Extract the [x, y] coordinate from the center of the cell holding the provided text.  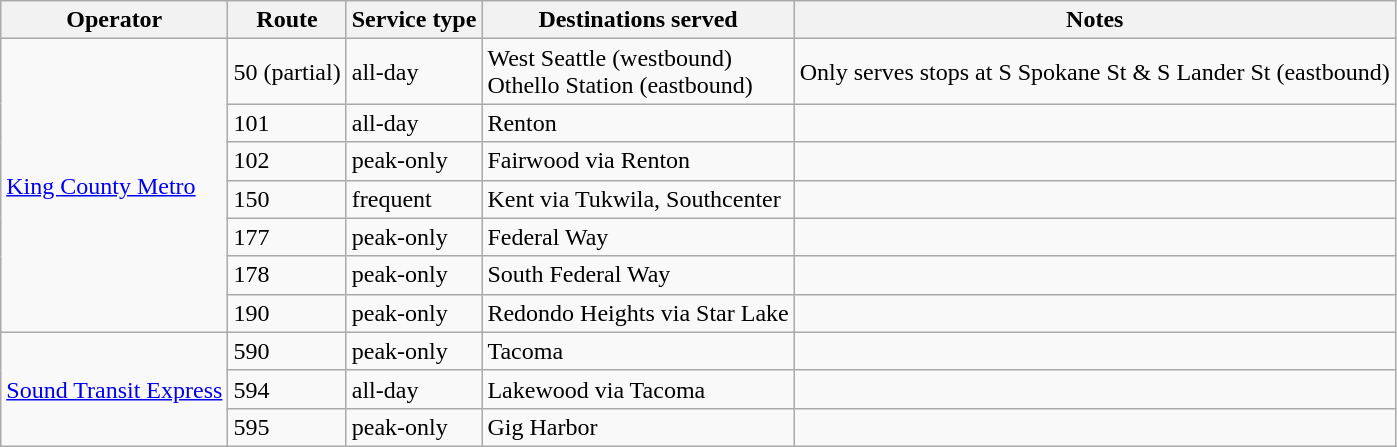
Renton [638, 123]
594 [287, 389]
Service type [414, 20]
Gig Harbor [638, 427]
Destinations served [638, 20]
Tacoma [638, 351]
Only serves stops at S Spokane St & S Lander St (eastbound) [1094, 72]
150 [287, 199]
102 [287, 161]
Route [287, 20]
West Seattle (westbound)Othello Station (eastbound) [638, 72]
Kent via Tukwila, Southcenter [638, 199]
178 [287, 275]
50 (partial) [287, 72]
Redondo Heights via Star Lake [638, 313]
595 [287, 427]
King County Metro [114, 186]
101 [287, 123]
177 [287, 237]
Fairwood via Renton [638, 161]
590 [287, 351]
Federal Way [638, 237]
190 [287, 313]
South Federal Way [638, 275]
Operator [114, 20]
Sound Transit Express [114, 389]
Notes [1094, 20]
Lakewood via Tacoma [638, 389]
frequent [414, 199]
